From the cell containing the given text, extract its center point as [X, Y] coordinate. 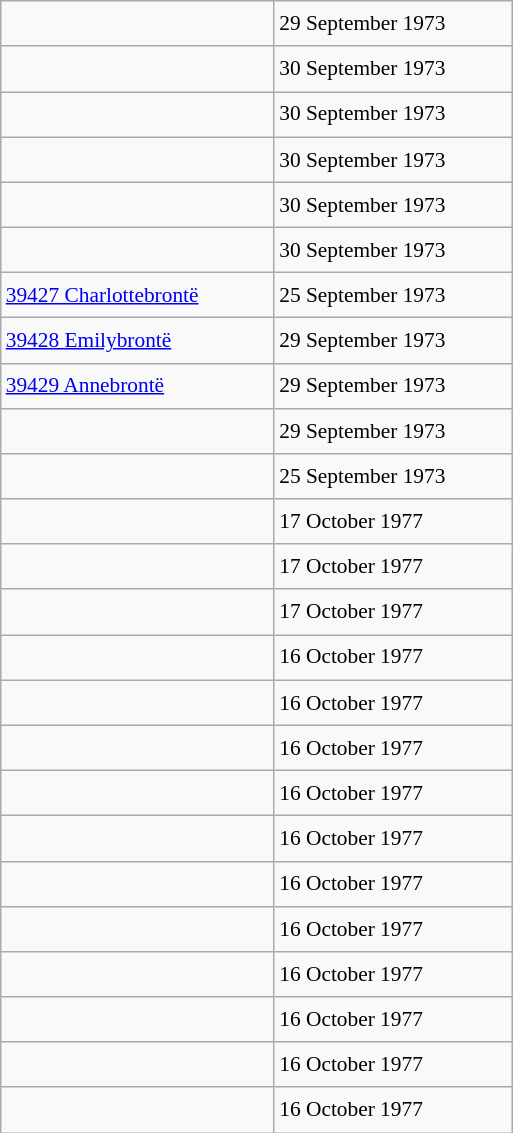
39427 Charlottebrontë [138, 296]
39429 Annebrontë [138, 386]
39428 Emilybrontë [138, 340]
